Return (x, y) of the center of cell containing provided text 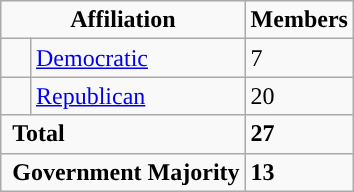
Government Majority (123, 172)
Members (299, 20)
20 (299, 96)
27 (299, 134)
Affiliation (123, 20)
Total (123, 134)
Republican (138, 96)
Democratic (138, 58)
7 (299, 58)
13 (299, 172)
